Return [x, y] of the center of cell containing provided text 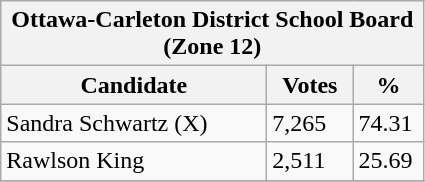
7,265 [310, 123]
% [388, 85]
Ottawa-Carleton District School Board (Zone 12) [212, 34]
Rawlson King [134, 161]
25.69 [388, 161]
Sandra Schwartz (X) [134, 123]
Votes [310, 85]
74.31 [388, 123]
Candidate [134, 85]
2,511 [310, 161]
